Provide the (x, y) coordinate of the cell's center where the given text is located.  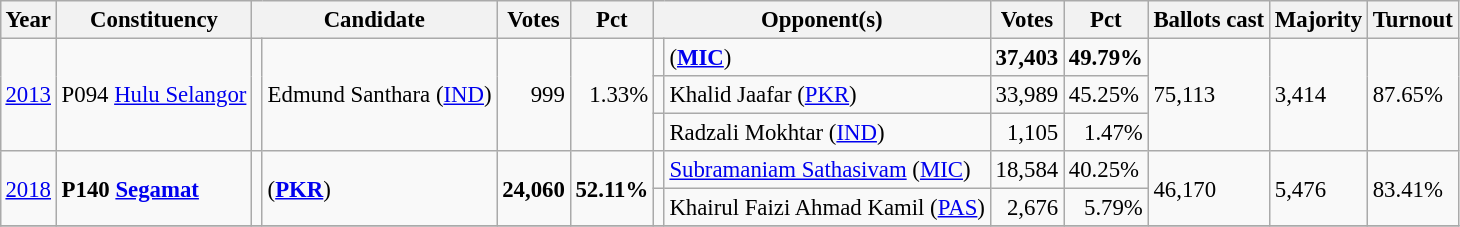
83.41% (1412, 188)
2,676 (1026, 208)
46,170 (1208, 188)
45.25% (1106, 95)
Khairul Faizi Ahmad Kamil (PAS) (827, 208)
40.25% (1106, 170)
87.65% (1412, 94)
5.79% (1106, 208)
1.47% (1106, 133)
Radzali Mokhtar (IND) (827, 133)
P094 Hulu Selangor (154, 94)
Constituency (154, 20)
P140 Segamat (154, 188)
52.11% (612, 188)
2018 (28, 188)
75,113 (1208, 94)
3,414 (1318, 94)
1,105 (1026, 133)
33,989 (1026, 95)
49.79% (1106, 57)
Opponent(s) (822, 20)
Khalid Jaafar (PKR) (827, 95)
Subramaniam Sathasivam (MIC) (827, 170)
Turnout (1412, 20)
999 (534, 94)
1.33% (612, 94)
Majority (1318, 20)
Edmund Santhara (IND) (380, 94)
5,476 (1318, 188)
(PKR) (380, 188)
Year (28, 20)
18,584 (1026, 170)
Candidate (374, 20)
(MIC) (827, 57)
2013 (28, 94)
37,403 (1026, 57)
24,060 (534, 188)
Ballots cast (1208, 20)
